Extract the [X, Y] coordinate from the center of the cell holding the provided text.  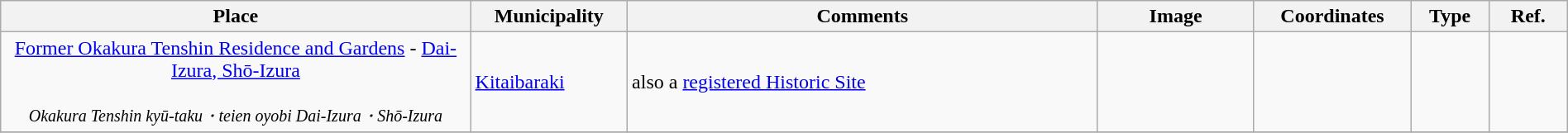
Comments [863, 17]
Image [1176, 17]
Place [236, 17]
also a registered Historic Site [863, 83]
Type [1451, 17]
Municipality [549, 17]
Former Okakura Tenshin Residence and Gardens - Dai-Izura, Shō-IzuraOkakura Tenshin kyū-taku・teien oyobi Dai-Izura・Shō-Izura [236, 83]
Coordinates [1331, 17]
Kitaibaraki [549, 83]
Ref. [1528, 17]
